Identify which cell holds the provided text, then report its (x, y) central coordinate. 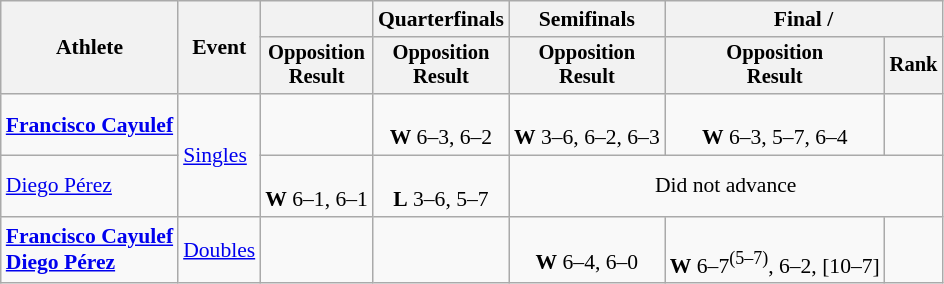
Event (219, 48)
Semifinals (587, 19)
W 6–3, 6–2 (441, 124)
W 3–6, 6–2, 6–3 (587, 124)
W 6–4, 6–0 (587, 250)
Doubles (219, 250)
W 6–1, 6–1 (316, 186)
Did not advance (726, 186)
W 6–3, 5–7, 6–4 (775, 124)
Diego Pérez (90, 186)
Quarterfinals (441, 19)
W 6–7(5–7), 6–2, [10–7] (775, 250)
Athlete (90, 48)
L 3–6, 5–7 (441, 186)
Francisco Cayulef (90, 124)
Rank (914, 66)
Final / (804, 19)
Francisco CayulefDiego Pérez (90, 250)
Singles (219, 155)
